Determine the [X, Y] coordinate at the center of the cell enclosing the given text.  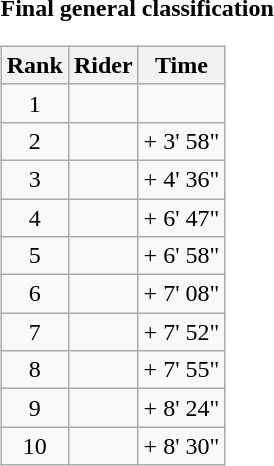
Rider [103, 65]
10 [34, 446]
4 [34, 217]
9 [34, 408]
3 [34, 179]
+ 8' 30" [182, 446]
+ 8' 24" [182, 408]
+ 6' 47" [182, 217]
Time [182, 65]
+ 7' 52" [182, 332]
2 [34, 141]
+ 4' 36" [182, 179]
+ 7' 08" [182, 294]
8 [34, 370]
+ 6' 58" [182, 256]
+ 3' 58" [182, 141]
Rank [34, 65]
1 [34, 103]
+ 7' 55" [182, 370]
5 [34, 256]
7 [34, 332]
6 [34, 294]
